Extract the (x, y) coordinate from the center of the cell holding the provided text.  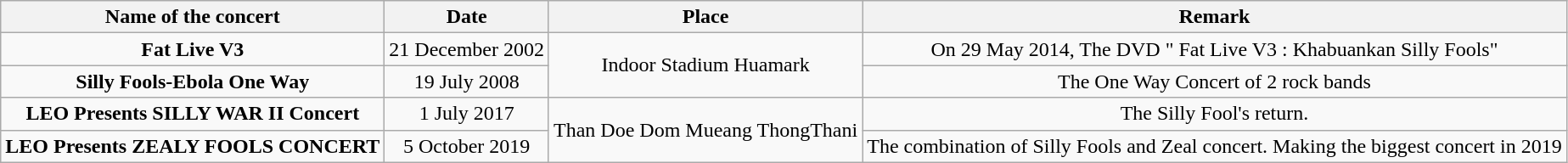
On 29 May 2014, The DVD " Fat Live V3 : Khabuankan Silly Fools" (1215, 49)
Than Doe Dom Mueang ThongThani (705, 130)
Name of the concert (193, 17)
Indoor Stadium Huamark (705, 65)
1 July 2017 (467, 114)
LEO Presents SILLY WAR II Concert (193, 114)
The One Way Concert of 2 rock bands (1215, 81)
The Silly Fool's return. (1215, 114)
5 October 2019 (467, 146)
21 December 2002 (467, 49)
Place (705, 17)
The combination of Silly Fools and Zeal concert. Making the biggest concert in 2019 (1215, 146)
Fat Live V3 (193, 49)
LEO Presents ZEALY FOOLS CONCERT (193, 146)
Date (467, 17)
19 July 2008 (467, 81)
Silly Fools-Ebola One Way (193, 81)
Remark (1215, 17)
